Output the (x, y) coordinate of the center of the cell containing the given text.  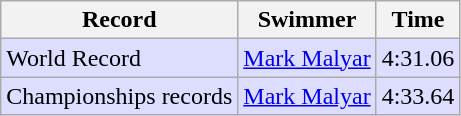
World Record (120, 58)
Record (120, 20)
Time (418, 20)
Swimmer (307, 20)
Championships records (120, 96)
4:33.64 (418, 96)
4:31.06 (418, 58)
